Determine the [x, y] coordinate at the center of the cell enclosing the given text.  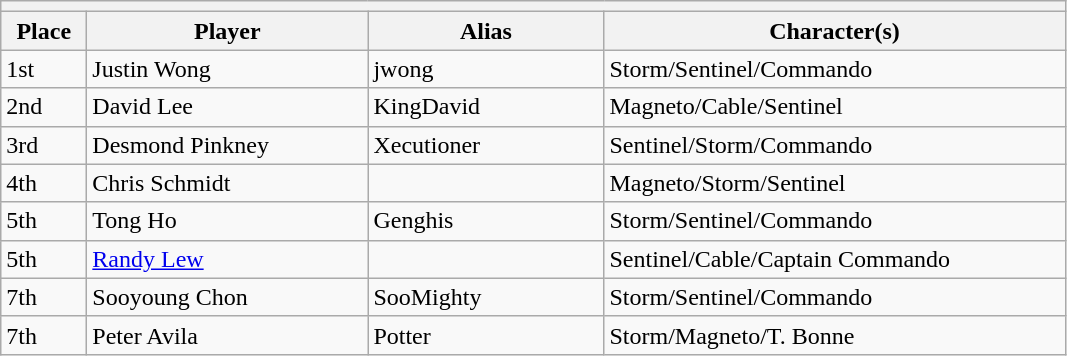
Tong Ho [228, 221]
Justin Wong [228, 69]
Potter [486, 335]
Player [228, 31]
Desmond Pinkney [228, 145]
Chris Schmidt [228, 183]
Peter Avila [228, 335]
4th [44, 183]
3rd [44, 145]
Sentinel/Storm/Commando [834, 145]
1st [44, 69]
SooMighty [486, 297]
Sentinel/Cable/Captain Commando [834, 259]
jwong [486, 69]
KingDavid [486, 107]
Place [44, 31]
Randy Lew [228, 259]
Character(s) [834, 31]
Genghis [486, 221]
Magneto/Storm/Sentinel [834, 183]
Sooyoung Chon [228, 297]
Magneto/Cable/Sentinel [834, 107]
David Lee [228, 107]
Alias [486, 31]
2nd [44, 107]
Storm/Magneto/T. Bonne [834, 335]
Xecutioner [486, 145]
